Capture the cell that displays the provided text and extract its [x, y] central coordinate. 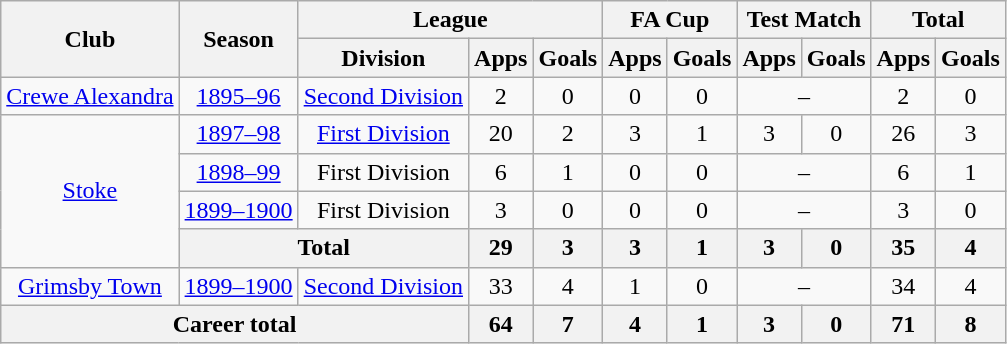
7 [568, 324]
League [450, 20]
1897–98 [238, 134]
20 [501, 134]
Season [238, 39]
Division [383, 58]
64 [501, 324]
Crewe Alexandra [90, 96]
Club [90, 39]
26 [903, 134]
Grimsby Town [90, 286]
Stoke [90, 191]
33 [501, 286]
35 [903, 248]
1898–99 [238, 172]
Career total [235, 324]
71 [903, 324]
8 [971, 324]
Test Match [804, 20]
1895–96 [238, 96]
34 [903, 286]
29 [501, 248]
FA Cup [670, 20]
